Return [X, Y] of the center of cell containing provided text 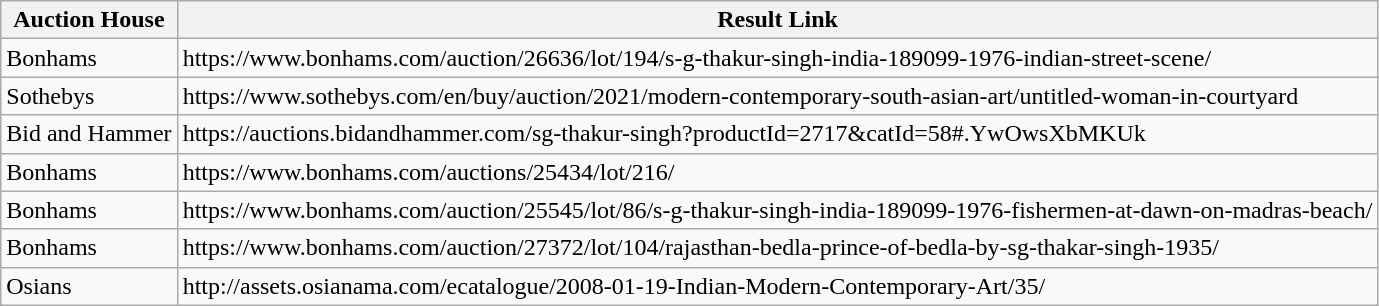
https://auctions.bidandhammer.com/sg-thakur-singh?productId=2717&catId=58#.YwOwsXbMKUk [778, 134]
http://assets.osianama.com/ecatalogue/2008-01-19-Indian-Modern-Contemporary-Art/35/ [778, 286]
https://www.bonhams.com/auctions/25434/lot/216/ [778, 172]
https://www.bonhams.com/auction/25545/lot/86/s-g-thakur-singh-india-189099-1976-fishermen-at-dawn-on-madras-beach/ [778, 210]
Sothebys [89, 96]
Osians [89, 286]
https://www.bonhams.com/auction/27372/lot/104/rajasthan-bedla-prince-of-bedla-by-sg-thakar-singh-1935/ [778, 248]
Auction House [89, 20]
https://www.bonhams.com/auction/26636/lot/194/s-g-thakur-singh-india-189099-1976-indian-street-scene/ [778, 58]
Bid and Hammer [89, 134]
Result Link [778, 20]
https://www.sothebys.com/en/buy/auction/2021/modern-contemporary-south-asian-art/untitled-woman-in-courtyard [778, 96]
